Search for the cell housing the specified text and yield its [X, Y] center coordinate. 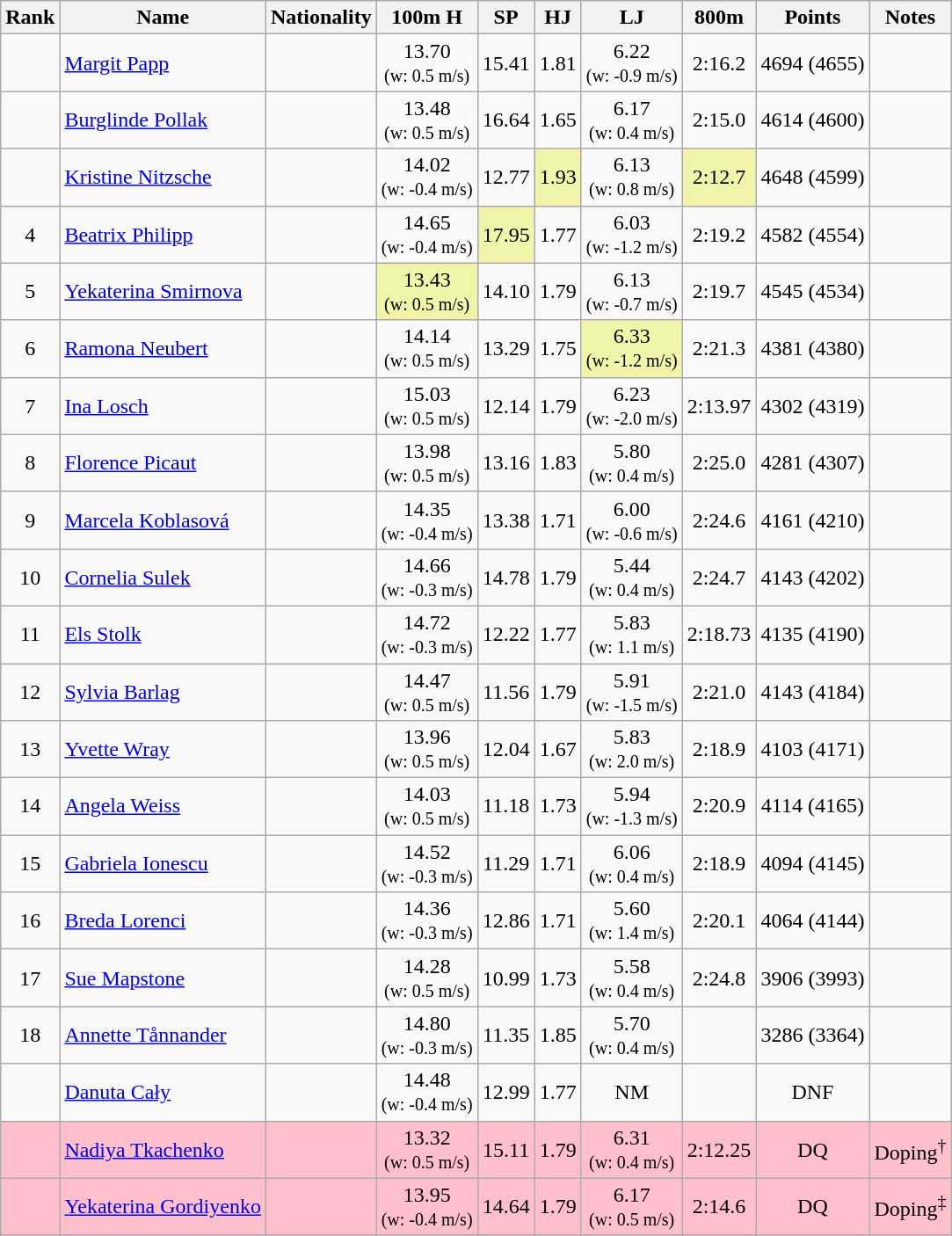
13.32(w: 0.5 m/s) [427, 1150]
5.58(w: 0.4 m/s) [631, 978]
4582 (4554) [812, 234]
13.48(w: 0.5 m/s) [427, 120]
2:24.6 [719, 520]
6.31(w: 0.4 m/s) [631, 1150]
4381 (4380) [812, 348]
12.77 [506, 178]
16.64 [506, 120]
Beatrix Philipp [164, 234]
15.41 [506, 63]
Yekaterina Gordiyenko [164, 1206]
Danuta Cały [164, 1092]
3286 (3364) [812, 1036]
6.13(w: -0.7 m/s) [631, 292]
3906 (3993) [812, 978]
13.96(w: 0.5 m/s) [427, 749]
1.93 [557, 178]
15.03(w: 0.5 m/s) [427, 406]
9 [30, 520]
800m [719, 18]
100m H [427, 18]
14.80(w: -0.3 m/s) [427, 1036]
8 [30, 462]
Kristine Nitzsche [164, 178]
LJ [631, 18]
4545 (4534) [812, 292]
2:25.0 [719, 462]
12.04 [506, 749]
4114 (4165) [812, 807]
1.67 [557, 749]
6.22(w: -0.9 m/s) [631, 63]
Gabriela Ionescu [164, 863]
13.70(w: 0.5 m/s) [427, 63]
5.94(w: -1.3 m/s) [631, 807]
10 [30, 577]
Ramona Neubert [164, 348]
18 [30, 1036]
Sue Mapstone [164, 978]
14.78 [506, 577]
Nationality [321, 18]
Doping‡ [911, 1206]
SP [506, 18]
Sylvia Barlag [164, 691]
5.60(w: 1.4 m/s) [631, 921]
2:16.2 [719, 63]
NM [631, 1092]
Yvette Wray [164, 749]
4302 (4319) [812, 406]
Burglinde Pollak [164, 120]
5 [30, 292]
10.99 [506, 978]
14.10 [506, 292]
12.99 [506, 1092]
2:18.73 [719, 635]
Points [812, 18]
2:14.6 [719, 1206]
2:21.0 [719, 691]
13.98(w: 0.5 m/s) [427, 462]
14.14(w: 0.5 m/s) [427, 348]
Doping† [911, 1150]
4648 (4599) [812, 178]
Margit Papp [164, 63]
14.36(w: -0.3 m/s) [427, 921]
16 [30, 921]
2:12.25 [719, 1150]
13.95(w: -0.4 m/s) [427, 1206]
5.83(w: 1.1 m/s) [631, 635]
17.95 [506, 234]
Els Stolk [164, 635]
2:19.2 [719, 234]
11.29 [506, 863]
12 [30, 691]
5.44(w: 0.4 m/s) [631, 577]
HJ [557, 18]
6.23(w: -2.0 m/s) [631, 406]
4143 (4184) [812, 691]
Breda Lorenci [164, 921]
6.13(w: 0.8 m/s) [631, 178]
Nadiya Tkachenko [164, 1150]
4064 (4144) [812, 921]
14.02(w: -0.4 m/s) [427, 178]
2:15.0 [719, 120]
12.86 [506, 921]
5.91(w: -1.5 m/s) [631, 691]
Name [164, 18]
1.75 [557, 348]
11.56 [506, 691]
Ina Losch [164, 406]
14 [30, 807]
14.03(w: 0.5 m/s) [427, 807]
2:13.97 [719, 406]
4614 (4600) [812, 120]
13.29 [506, 348]
4103 (4171) [812, 749]
DNF [812, 1092]
2:20.9 [719, 807]
2:24.8 [719, 978]
4094 (4145) [812, 863]
6.03(w: -1.2 m/s) [631, 234]
11.35 [506, 1036]
Yekaterina Smirnova [164, 292]
11 [30, 635]
14.48(w: -0.4 m/s) [427, 1092]
13.43(w: 0.5 m/s) [427, 292]
Florence Picaut [164, 462]
6.17(w: 0.4 m/s) [631, 120]
4 [30, 234]
14.72(w: -0.3 m/s) [427, 635]
4135 (4190) [812, 635]
Notes [911, 18]
Angela Weiss [164, 807]
6.00(w: -0.6 m/s) [631, 520]
14.47(w: 0.5 m/s) [427, 691]
7 [30, 406]
13.38 [506, 520]
2:19.7 [719, 292]
Cornelia Sulek [164, 577]
2:12.7 [719, 178]
Annette Tånnander [164, 1036]
6 [30, 348]
4281 (4307) [812, 462]
15.11 [506, 1150]
6.17(w: 0.5 m/s) [631, 1206]
4143 (4202) [812, 577]
12.14 [506, 406]
6.33(w: -1.2 m/s) [631, 348]
11.18 [506, 807]
14.52(w: -0.3 m/s) [427, 863]
12.22 [506, 635]
4161 (4210) [812, 520]
17 [30, 978]
1.83 [557, 462]
6.06(w: 0.4 m/s) [631, 863]
2:20.1 [719, 921]
2:24.7 [719, 577]
Marcela Koblasová [164, 520]
2:21.3 [719, 348]
1.81 [557, 63]
4694 (4655) [812, 63]
14.64 [506, 1206]
Rank [30, 18]
5.83(w: 2.0 m/s) [631, 749]
1.65 [557, 120]
15 [30, 863]
1.85 [557, 1036]
14.65(w: -0.4 m/s) [427, 234]
14.28(w: 0.5 m/s) [427, 978]
13.16 [506, 462]
14.35(w: -0.4 m/s) [427, 520]
5.80(w: 0.4 m/s) [631, 462]
5.70(w: 0.4 m/s) [631, 1036]
13 [30, 749]
14.66(w: -0.3 m/s) [427, 577]
